Output the (X, Y) coordinate of the center of the cell containing the given text.  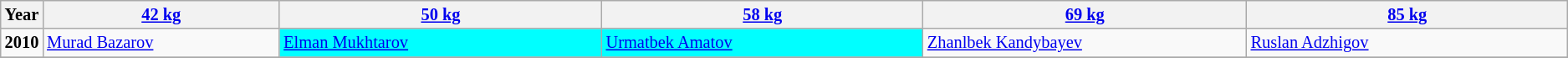
85 kg (1407, 14)
Ruslan Adzhigov (1407, 43)
Year (22, 14)
42 kg (161, 14)
Murad Bazarov (161, 43)
Zhanlbek Kandybayev (1085, 43)
Elman Mukhtarov (440, 43)
50 kg (440, 14)
2010 (22, 43)
69 kg (1085, 14)
Urmatbek Amatov (763, 43)
58 kg (763, 14)
